For the text-containing cell, return its midpoint in [x, y] coordinate format. 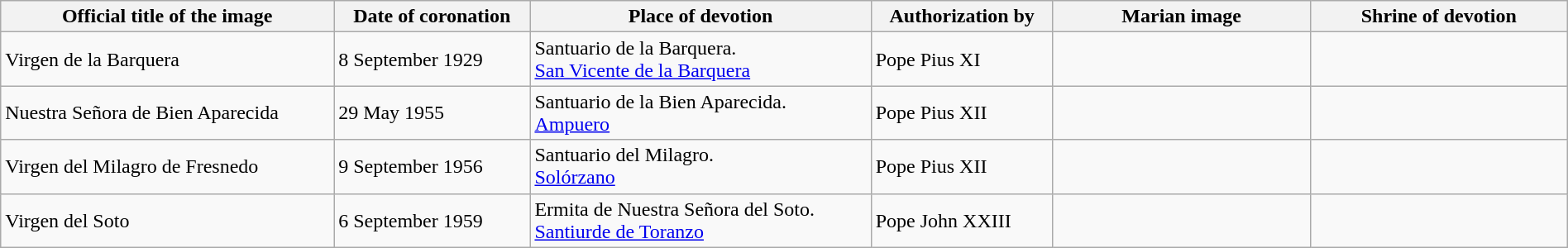
Ermita de Nuestra Señora del Soto.Santiurde de Toranzo [700, 220]
Santuario de la Barquera.San Vicente de la Barquera [700, 60]
Nuestra Señora de Bien Aparecida [167, 112]
Date of coronation [432, 17]
Virgen de la Barquera [167, 60]
Official title of the image [167, 17]
Pope Pius XI [962, 60]
Place of devotion [700, 17]
Shrine of devotion [1439, 17]
Pope John XXIII [962, 220]
Virgen del Soto [167, 220]
Santuario del Milagro.Solórzano [700, 167]
Virgen del Milagro de Fresnedo [167, 167]
9 September 1956 [432, 167]
29 May 1955 [432, 112]
Santuario de la Bien Aparecida.Ampuero [700, 112]
8 September 1929 [432, 60]
Marian image [1181, 17]
6 September 1959 [432, 220]
Authorization by [962, 17]
